Determine the (X, Y) coordinate at the center of the cell enclosing the given text.  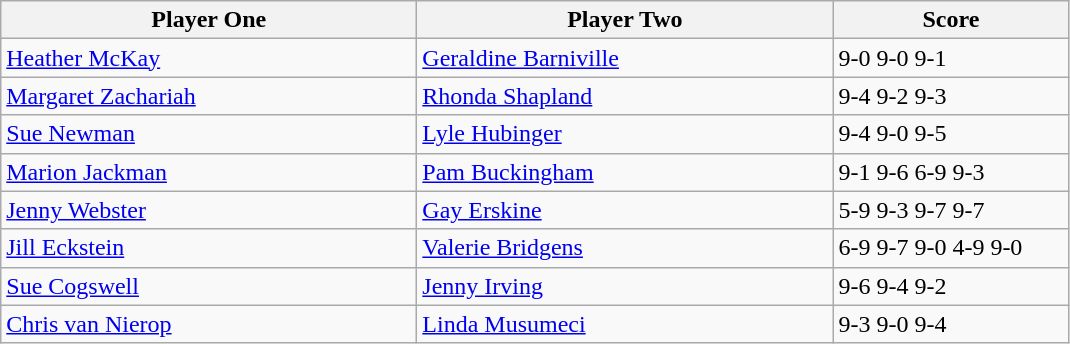
Geraldine Barniville (625, 58)
Jill Eckstein (209, 248)
5-9 9-3 9-7 9-7 (951, 210)
Linda Musumeci (625, 324)
Pam Buckingham (625, 172)
Marion Jackman (209, 172)
Lyle Hubinger (625, 134)
Valerie Bridgens (625, 248)
Player One (209, 20)
Rhonda Shapland (625, 96)
Score (951, 20)
9-4 9-0 9-5 (951, 134)
6-9 9-7 9-0 4-9 9-0 (951, 248)
Player Two (625, 20)
9-6 9-4 9-2 (951, 286)
Heather McKay (209, 58)
Sue Cogswell (209, 286)
9-4 9-2 9-3 (951, 96)
Margaret Zachariah (209, 96)
Jenny Webster (209, 210)
Jenny Irving (625, 286)
Sue Newman (209, 134)
Chris van Nierop (209, 324)
9-1 9-6 6-9 9-3 (951, 172)
9-3 9-0 9-4 (951, 324)
Gay Erskine (625, 210)
9-0 9-0 9-1 (951, 58)
